Detect which cell encompasses the target text, then output its [X, Y] center coordinate. 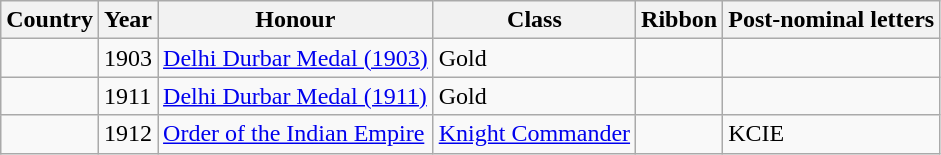
Post-nominal letters [832, 20]
1911 [128, 96]
KCIE [832, 134]
Order of the Indian Empire [296, 134]
Honour [296, 20]
Country [50, 20]
Knight Commander [534, 134]
1912 [128, 134]
Year [128, 20]
Delhi Durbar Medal (1903) [296, 58]
Ribbon [680, 20]
Class [534, 20]
Delhi Durbar Medal (1911) [296, 96]
1903 [128, 58]
